Return (X, Y) of the center of cell containing provided text 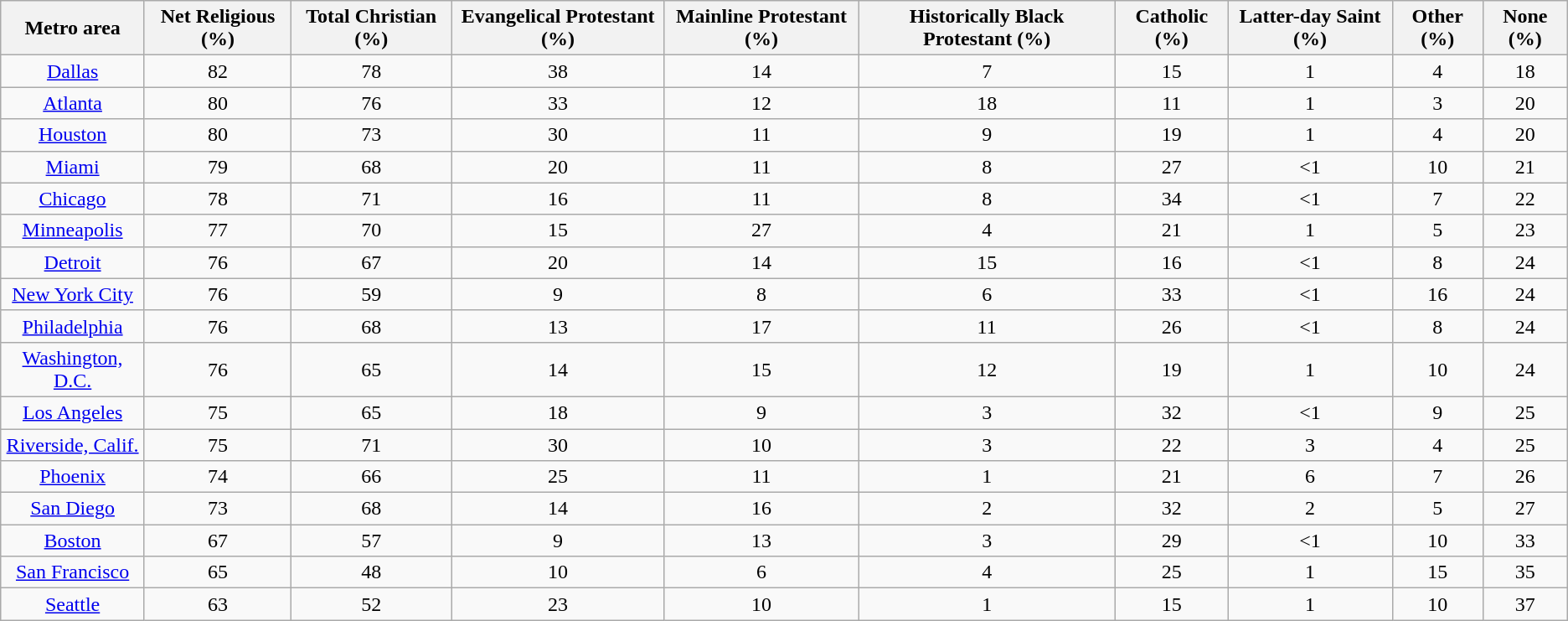
74 (218, 477)
Riverside, Calif. (73, 445)
Miami (73, 167)
Total Christian (%) (372, 28)
Houston (73, 135)
Evangelical Protestant (%) (558, 28)
Atlanta (73, 103)
New York City (73, 294)
Dallas (73, 71)
Net Religious (%) (218, 28)
70 (372, 230)
63 (218, 604)
77 (218, 230)
66 (372, 477)
Boston (73, 541)
Other (%) (1437, 28)
Mainline Protestant (%) (761, 28)
17 (761, 326)
Chicago (73, 199)
Detroit (73, 262)
35 (1524, 572)
57 (372, 541)
48 (372, 572)
Historically Black Protestant (%) (987, 28)
Los Angeles (73, 412)
Phoenix (73, 477)
59 (372, 294)
29 (1172, 541)
Washington, D.C. (73, 369)
Minneapolis (73, 230)
San Diego (73, 509)
Catholic (%) (1172, 28)
34 (1172, 199)
Metro area (73, 28)
Seattle (73, 604)
None (%) (1524, 28)
Philadelphia (73, 326)
82 (218, 71)
79 (218, 167)
38 (558, 71)
San Francisco (73, 572)
52 (372, 604)
37 (1524, 604)
Latter-day Saint (%) (1310, 28)
